Scan for the cell matching the given text and deliver its [X, Y] coordinate at center. 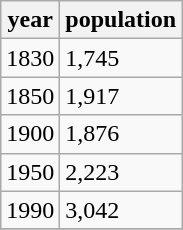
1900 [30, 134]
1,917 [121, 96]
1,876 [121, 134]
1990 [30, 210]
population [121, 20]
2,223 [121, 172]
year [30, 20]
3,042 [121, 210]
1,745 [121, 58]
1830 [30, 58]
1850 [30, 96]
1950 [30, 172]
